Determine the [x, y] coordinate at the center of the cell enclosing the given text.  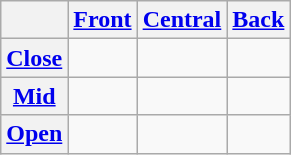
Close [34, 58]
Back [258, 20]
Open [34, 134]
Central [182, 20]
Front [102, 20]
Mid [34, 96]
